Determine the [x, y] coordinate at the center of the cell enclosing the given text.  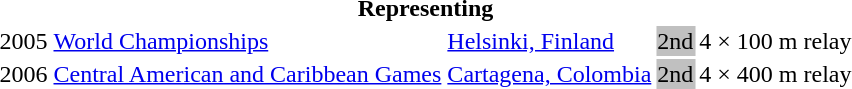
Helsinki, Finland [550, 41]
World Championships [248, 41]
Cartagena, Colombia [550, 74]
Central American and Caribbean Games [248, 74]
